Pinpoint the cell where the given text exists, returning its (x, y) midpoint coordinate. 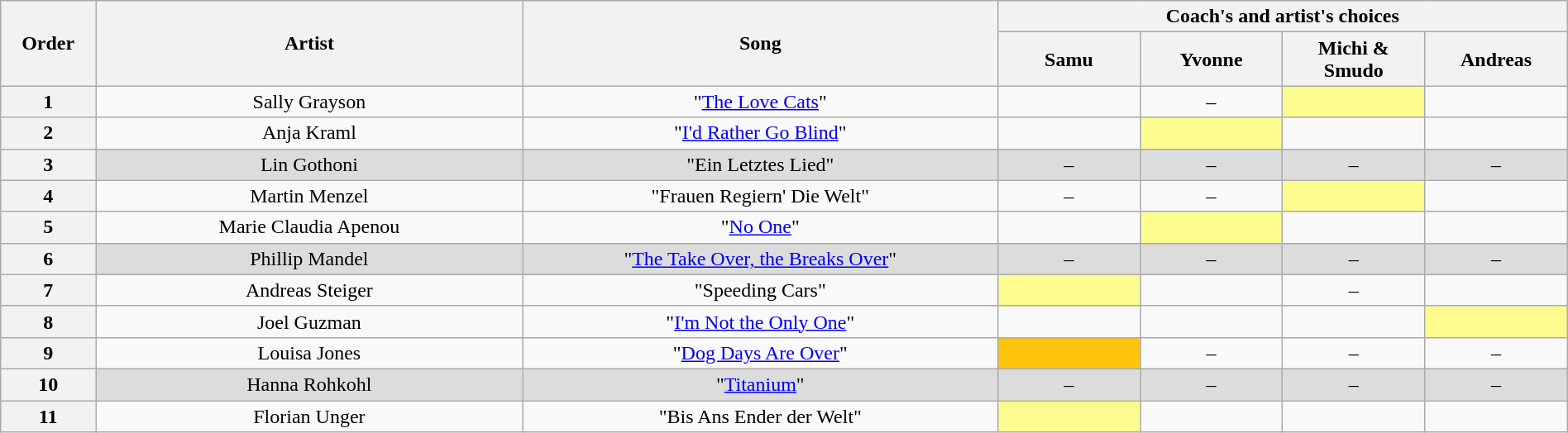
7 (48, 290)
10 (48, 384)
"The Love Cats" (760, 102)
"Speeding Cars" (760, 290)
11 (48, 416)
Artist (309, 43)
"Bis Ans Ender der Welt" (760, 416)
Sally Grayson (309, 102)
Martin Menzel (309, 196)
Florian Unger (309, 416)
9 (48, 353)
"The Take Over, the Breaks Over" (760, 259)
Song (760, 43)
Coach's and artist's choices (1282, 17)
Samu (1068, 59)
1 (48, 102)
5 (48, 227)
"I'm Not the Only One" (760, 321)
"I'd Rather Go Blind" (760, 133)
Yvonne (1212, 59)
Marie Claudia Apenou (309, 227)
Michi & Smudo (1354, 59)
"Titanium" (760, 384)
Phillip Mandel (309, 259)
3 (48, 164)
8 (48, 321)
Lin Gothoni (309, 164)
"Frauen Regiern' Die Welt" (760, 196)
Joel Guzman (309, 321)
2 (48, 133)
Louisa Jones (309, 353)
Andreas Steiger (309, 290)
Order (48, 43)
Anja Kraml (309, 133)
Hanna Rohkohl (309, 384)
4 (48, 196)
6 (48, 259)
"Dog Days Are Over" (760, 353)
"No One" (760, 227)
"Ein Letztes Lied" (760, 164)
Andreas (1496, 59)
